Find where the given text appears and provide that cell's center as (X, Y) coordinate. 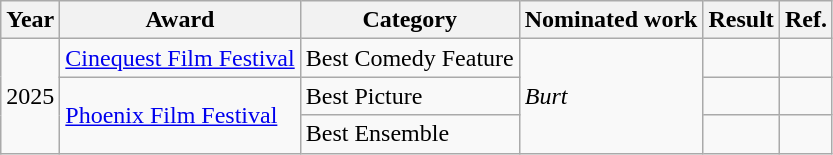
Award (180, 20)
Result (741, 20)
Phoenix Film Festival (180, 115)
2025 (30, 96)
Ref. (806, 20)
Year (30, 20)
Cinequest Film Festival (180, 58)
Burt (611, 96)
Best Ensemble (410, 134)
Best Picture (410, 96)
Category (410, 20)
Best Comedy Feature (410, 58)
Nominated work (611, 20)
